Determine the (X, Y) coordinate at the center of the cell enclosing the given text.  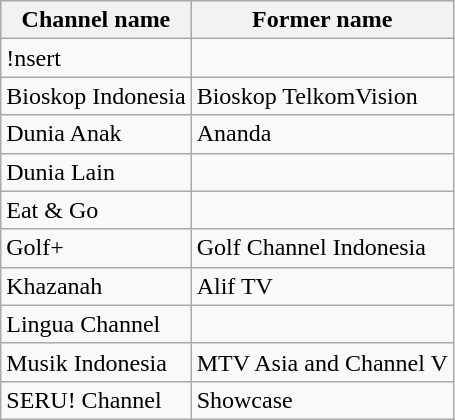
Khazanah (96, 286)
Channel name (96, 20)
Ananda (322, 134)
Alif TV (322, 286)
Bioskop Indonesia (96, 96)
Musik Indonesia (96, 362)
MTV Asia and Channel V (322, 362)
SERU! Channel (96, 400)
Bioskop TelkomVision (322, 96)
Golf+ (96, 248)
Eat & Go (96, 210)
Former name (322, 20)
Showcase (322, 400)
Lingua Channel (96, 324)
Golf Channel Indonesia (322, 248)
Dunia Anak (96, 134)
!nsert (96, 58)
Dunia Lain (96, 172)
